For the text-containing cell, return its midpoint in (X, Y) coordinate format. 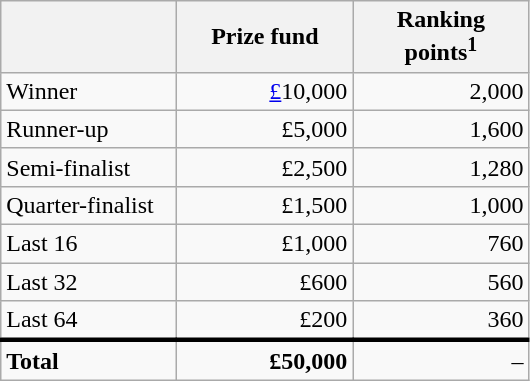
Prize fund (265, 37)
Total (89, 360)
Last 16 (89, 244)
£1,000 (265, 244)
760 (441, 244)
1,280 (441, 167)
£50,000 (265, 360)
Runner-up (89, 129)
2,000 (441, 91)
1,000 (441, 205)
£10,000 (265, 91)
£200 (265, 321)
360 (441, 321)
£1,500 (265, 205)
560 (441, 282)
Last 64 (89, 321)
Ranking points1 (441, 37)
1,600 (441, 129)
£2,500 (265, 167)
– (441, 360)
£600 (265, 282)
Quarter-finalist (89, 205)
£5,000 (265, 129)
Last 32 (89, 282)
Winner (89, 91)
Semi-finalist (89, 167)
